For the text-containing cell, return its midpoint in (X, Y) coordinate format. 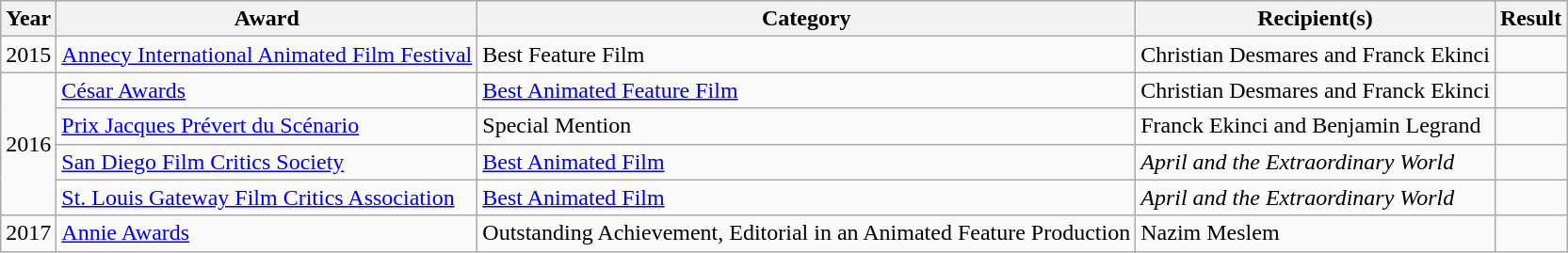
Annecy International Animated Film Festival (267, 55)
Award (267, 19)
Category (806, 19)
Outstanding Achievement, Editorial in an Animated Feature Production (806, 233)
César Awards (267, 90)
St. Louis Gateway Film Critics Association (267, 198)
Nazim Meslem (1316, 233)
2016 (28, 144)
Franck Ekinci and Benjamin Legrand (1316, 126)
Best Feature Film (806, 55)
Best Animated Feature Film (806, 90)
Prix Jacques Prévert du Scénario (267, 126)
Special Mention (806, 126)
Annie Awards (267, 233)
2017 (28, 233)
Result (1530, 19)
2015 (28, 55)
San Diego Film Critics Society (267, 162)
Recipient(s) (1316, 19)
Year (28, 19)
